Scan for the cell matching the given text and deliver its [X, Y] coordinate at center. 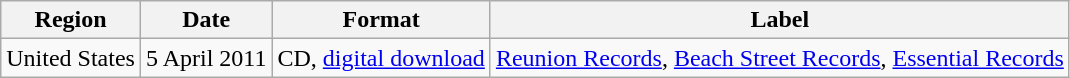
Region [71, 20]
CD, digital download [381, 58]
5 April 2011 [206, 58]
Format [381, 20]
Label [780, 20]
United States [71, 58]
Date [206, 20]
Reunion Records, Beach Street Records, Essential Records [780, 58]
